Return the [X, Y] coordinate for the center point of the cell that contains the specified text.  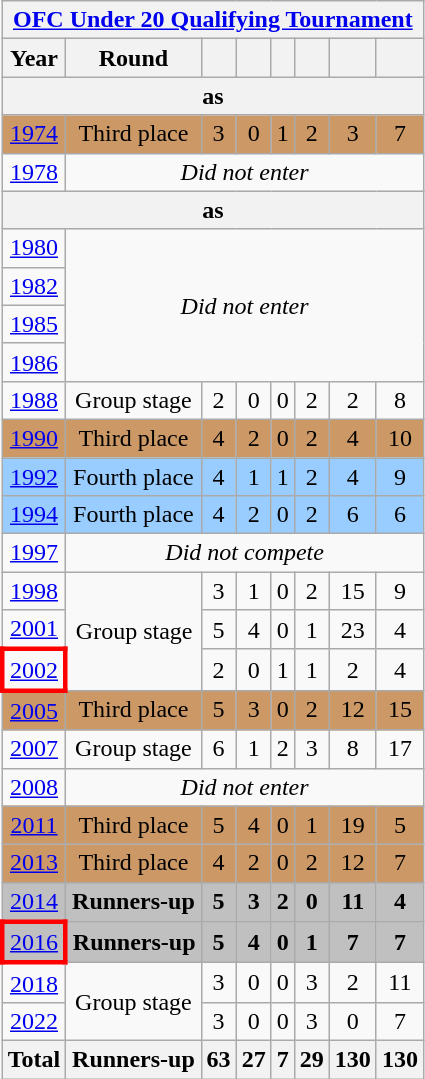
2011 [34, 825]
1974 [34, 134]
1992 [34, 477]
Did not compete [245, 553]
1998 [34, 591]
Total [34, 1059]
1985 [34, 324]
10 [400, 438]
2002 [34, 670]
2022 [34, 1021]
1980 [34, 248]
2014 [34, 902]
27 [254, 1059]
Round [134, 58]
17 [400, 749]
2001 [34, 630]
2013 [34, 863]
2005 [34, 710]
2016 [34, 942]
1982 [34, 286]
29 [312, 1059]
2018 [34, 983]
19 [352, 825]
1986 [34, 362]
23 [352, 630]
1990 [34, 438]
1994 [34, 515]
1978 [34, 172]
2007 [34, 749]
2008 [34, 787]
1997 [34, 553]
OFC Under 20 Qualifying Tournament [212, 20]
1988 [34, 400]
Year [34, 58]
63 [218, 1059]
